Search for the cell housing the specified text and yield its [x, y] center coordinate. 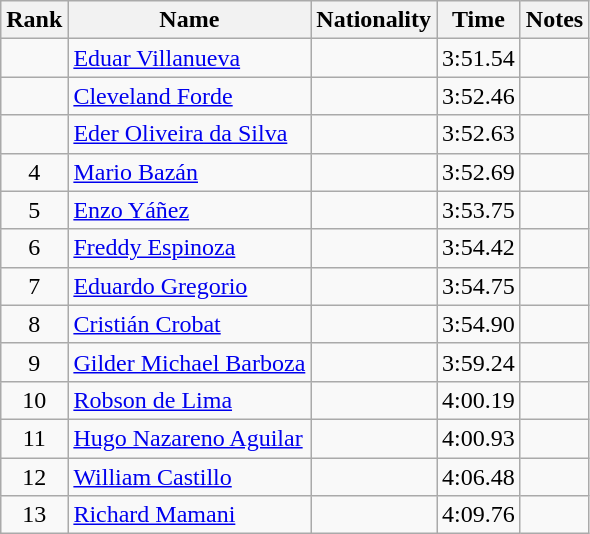
3:52.46 [479, 96]
3:52.69 [479, 172]
Eder Oliveira da Silva [190, 134]
Mario Bazán [190, 172]
Eduar Villanueva [190, 58]
11 [34, 438]
Richard Mamani [190, 515]
6 [34, 248]
Nationality [374, 20]
13 [34, 515]
10 [34, 400]
Robson de Lima [190, 400]
12 [34, 477]
Cristián Crobat [190, 324]
Freddy Espinoza [190, 248]
Enzo Yáñez [190, 210]
3:54.90 [479, 324]
Cleveland Forde [190, 96]
Hugo Nazareno Aguilar [190, 438]
3:53.75 [479, 210]
3:54.42 [479, 248]
Gilder Michael Barboza [190, 362]
3:51.54 [479, 58]
3:52.63 [479, 134]
Rank [34, 20]
4:00.19 [479, 400]
8 [34, 324]
Notes [554, 20]
William Castillo [190, 477]
4:09.76 [479, 515]
3:54.75 [479, 286]
Time [479, 20]
Name [190, 20]
Eduardo Gregorio [190, 286]
5 [34, 210]
4:06.48 [479, 477]
3:59.24 [479, 362]
9 [34, 362]
7 [34, 286]
4:00.93 [479, 438]
4 [34, 172]
